Locate the cell with the specified text and output its (X, Y) center coordinate. 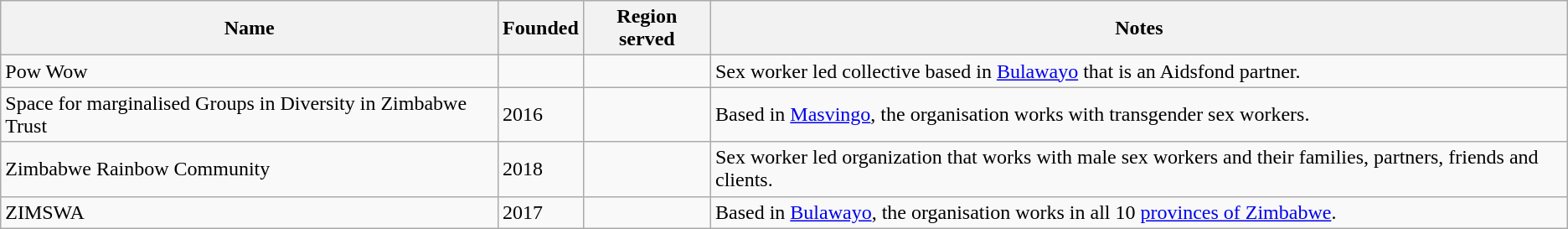
Based in Masvingo, the organisation works with transgender sex workers. (1139, 114)
2016 (541, 114)
ZIMSWA (250, 212)
Space for marginalised Groups in Diversity in Zimbabwe Trust (250, 114)
2017 (541, 212)
Pow Wow (250, 71)
Zimbabwe Rainbow Community (250, 169)
Founded (541, 29)
2018 (541, 169)
Notes (1139, 29)
Sex worker led organization that works with male sex workers and their families, partners, friends and clients. (1139, 169)
Region served (647, 29)
Sex worker led collective based in Bulawayo that is an Aidsfond partner. (1139, 71)
Name (250, 29)
Based in Bulawayo, the organisation works in all 10 provinces of Zimbabwe. (1139, 212)
